Pinpoint the cell where the given text exists, returning its [X, Y] midpoint coordinate. 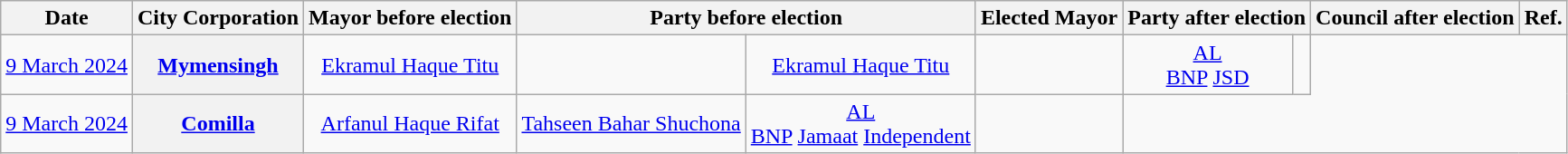
City Corporation [217, 18]
Party before election [746, 18]
Mayor before election [411, 18]
Mymensingh [217, 65]
ALBNP JSD [1208, 65]
Ref. [1544, 18]
Date [67, 18]
Arfanul Haque Rifat [411, 123]
Party after election [1217, 18]
Tahseen Bahar Shuchona [632, 123]
ALBNP Jamaat Independent [860, 123]
Elected Mayor [1049, 18]
Comilla [217, 123]
Council after election [1415, 18]
